Search for the cell housing the specified text and yield its [X, Y] center coordinate. 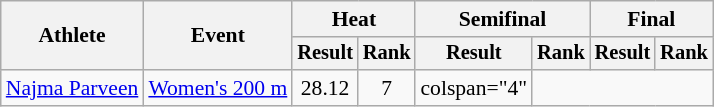
Heat [354, 19]
Women's 200 m [218, 88]
Final [652, 19]
Semifinal [502, 19]
28.12 [325, 88]
colspan="4" [474, 88]
Event [218, 36]
Najma Parveen [72, 88]
Athlete [72, 36]
7 [387, 88]
